Return (X, Y) of the center of cell containing provided text 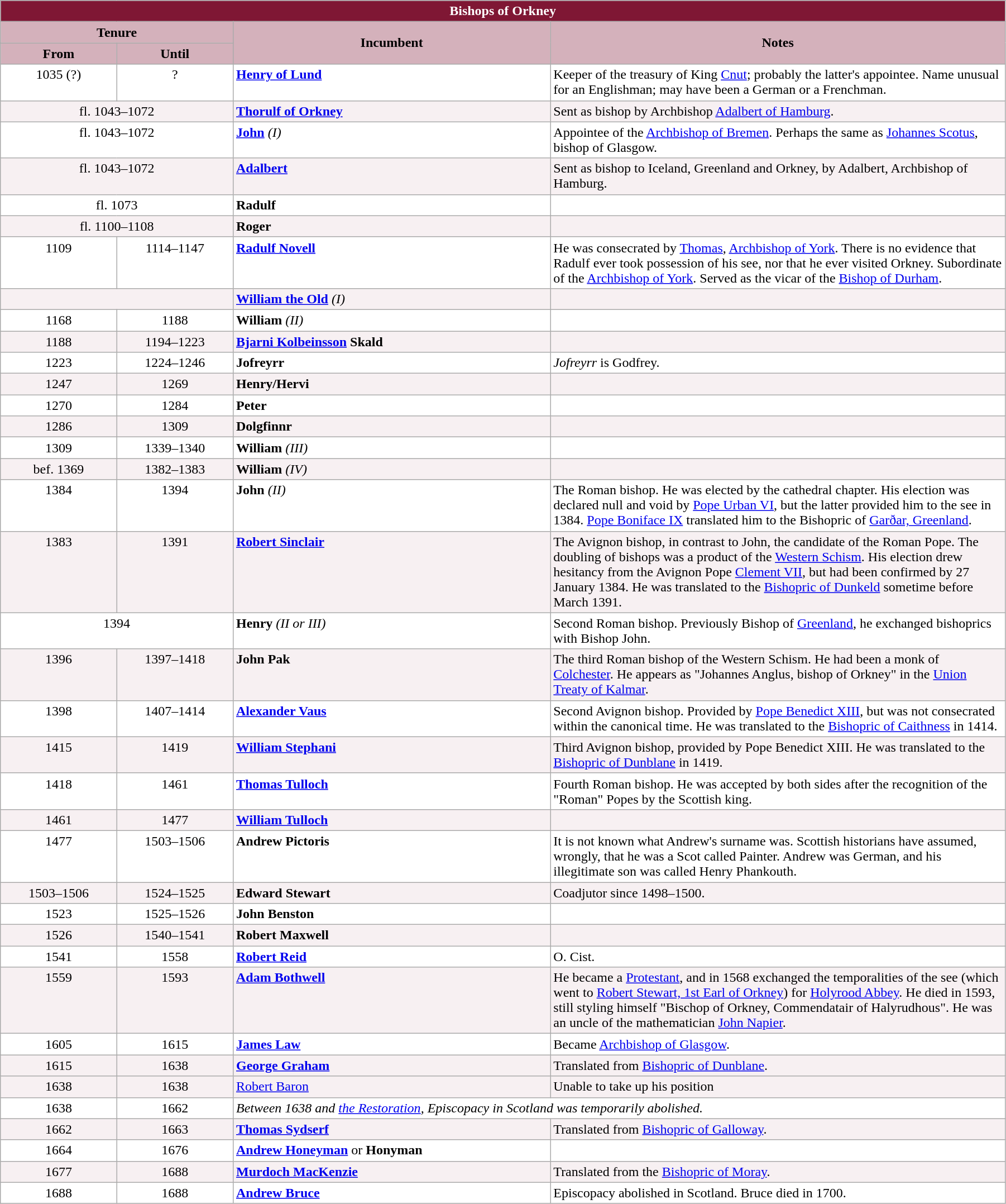
Sent as bishop to Iceland, Greenland and Orkney, by Adalbert, Archbishop of Hamburg. (778, 176)
1224–1246 (175, 363)
1540–1541 (175, 935)
John (I) (391, 140)
William (III) (391, 448)
Peter (391, 405)
1114–1147 (175, 262)
1284 (175, 405)
Coadjutor since 1498–1500. (778, 893)
Second Roman bishop. Previously Bishop of Greenland, he exchanged bishoprics with Bishop John. (778, 631)
? (175, 83)
Robert Sinclair (391, 572)
1523 (59, 914)
Adam Bothwell (391, 1001)
1407–1414 (175, 718)
Andrew Bruce (391, 1193)
O. Cist. (778, 957)
Edward Stewart (391, 893)
1558 (175, 957)
Andrew Honeyman or Honyman (391, 1150)
1605 (59, 1044)
Episcopacy abolished in Scotland. Bruce died in 1700. (778, 1193)
William the Old (I) (391, 299)
1676 (175, 1150)
James Law (391, 1044)
Fourth Roman bishop. He was accepted by both sides after the recognition of the "Roman" Popes by the Scottish king. (778, 791)
Adalbert (391, 176)
1541 (59, 957)
1269 (175, 384)
Jofreyrr (391, 363)
Dolgfinnr (391, 427)
1525–1526 (175, 914)
John Pak (391, 675)
1663 (175, 1129)
Sent as bishop by Archbishop Adalbert of Hamburg. (778, 111)
Appointee of the Archbishop of Bremen. Perhaps the same as Johannes Scotus, bishop of Glasgow. (778, 140)
Radulf Novell (391, 262)
1384 (59, 505)
1383 (59, 572)
fl. 1073 (117, 205)
1593 (175, 1001)
1391 (175, 572)
Henry of Lund (391, 83)
1247 (59, 384)
1419 (175, 755)
1109 (59, 262)
Thomas Tulloch (391, 791)
1398 (59, 718)
John (II) (391, 505)
bef. 1369 (59, 469)
1559 (59, 1001)
William (II) (391, 320)
Radulf (391, 205)
William Stephani (391, 755)
fl. 1100–1108 (117, 226)
Third Avignon bishop, provided by Pope Benedict XIII. He was translated to the Bishopric of Dunblane in 1419. (778, 755)
1677 (59, 1172)
Roger (391, 226)
Robert Baron (391, 1087)
George Graham (391, 1066)
Keeper of the treasury of King Cnut; probably the latter's appointee. Name unusual for an Englishman; may have been a German or a Frenchman. (778, 83)
Bishops of Orkney (503, 11)
1664 (59, 1150)
Incumbent (391, 43)
Tenure (117, 32)
1270 (59, 405)
1339–1340 (175, 448)
Notes (778, 43)
1526 (59, 935)
Robert Maxwell (391, 935)
1397–1418 (175, 675)
Unable to take up his position (778, 1087)
1168 (59, 320)
Translated from Bishopric of Dunblane. (778, 1066)
Became Archbishop of Glasgow. (778, 1044)
Until (175, 54)
Bjarni Kolbeinsson Skald (391, 341)
1415 (59, 755)
Thorulf of Orkney (391, 111)
Murdoch MacKenzie (391, 1172)
Henry (II or III) (391, 631)
Robert Reid (391, 957)
1396 (59, 675)
1035 (?) (59, 83)
1223 (59, 363)
Henry/Hervi (391, 384)
From (59, 54)
1418 (59, 791)
William (IV) (391, 469)
1286 (59, 427)
1524–1525 (175, 893)
William Tulloch (391, 820)
Jofreyrr is Godfrey. (778, 363)
Andrew Pictoris (391, 856)
1382–1383 (175, 469)
Translated from Bishopric of Galloway. (778, 1129)
Translated from the Bishopric of Moray. (778, 1172)
Thomas Sydserf (391, 1129)
Alexander Vaus (391, 718)
Between 1638 and the Restoration, Episcopacy in Scotland was temporarily abolished. (619, 1108)
John Benston (391, 914)
1194–1223 (175, 341)
